Find where the given text appears and provide that cell's center as [X, Y] coordinate. 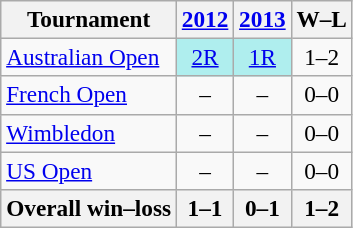
Wimbledon [89, 133]
W–L [322, 19]
Tournament [89, 19]
1–1 [204, 208]
US Open [89, 170]
French Open [89, 95]
0–1 [262, 208]
2013 [262, 19]
1R [262, 57]
2R [204, 57]
Australian Open [89, 57]
Overall win–loss [89, 208]
2012 [204, 19]
